Find where the given text appears and provide that cell's center as [x, y] coordinate. 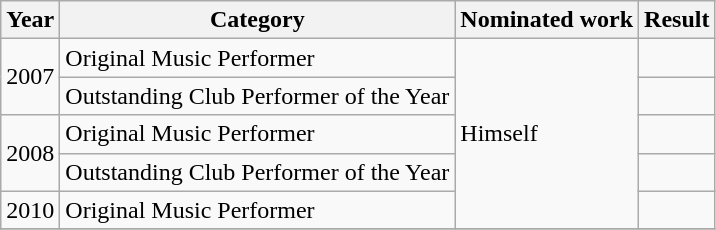
Himself [547, 134]
Category [258, 20]
2008 [30, 153]
Result [677, 20]
2007 [30, 77]
Nominated work [547, 20]
2010 [30, 210]
Year [30, 20]
